Capture the cell that displays the provided text and extract its (X, Y) central coordinate. 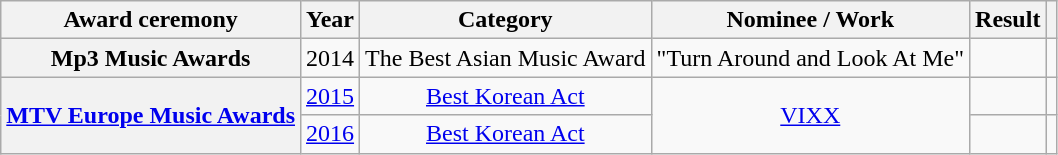
Nominee / Work (810, 20)
Mp3 Music Awards (151, 58)
Award ceremony (151, 20)
VIXX (810, 115)
Year (330, 20)
2016 (330, 134)
"Turn Around and Look At Me" (810, 58)
Category (506, 20)
The Best Asian Music Award (506, 58)
2015 (330, 96)
Result (1008, 20)
2014 (330, 58)
MTV Europe Music Awards (151, 115)
